Provide the (X, Y) coordinate of the cell's center where the given text is located.  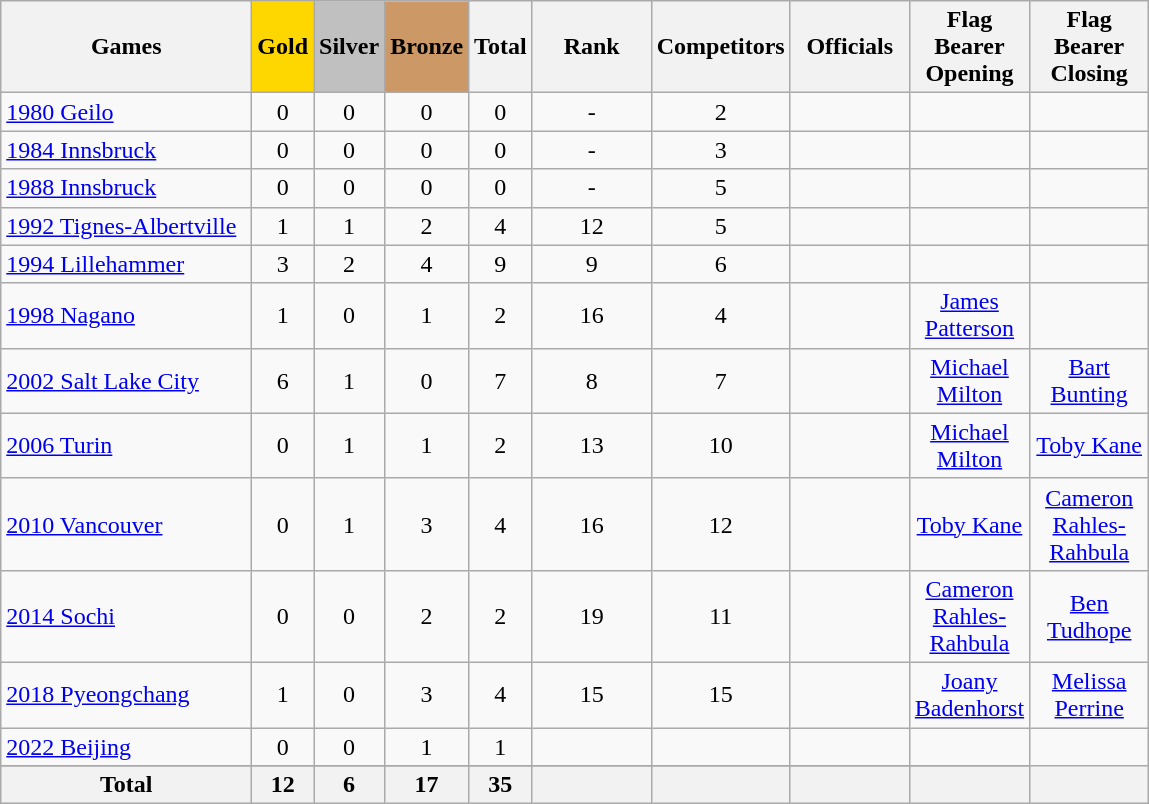
1994 Lillehammer (126, 264)
10 (720, 446)
Games (126, 47)
1988 Innsbruck (126, 188)
2002 Salt Lake City (126, 380)
Ben Tudhope (1090, 616)
19 (592, 616)
2014 Sochi (126, 616)
2010 Vancouver (126, 524)
35 (501, 785)
1980 Geilo (126, 112)
1998 Nagano (126, 316)
2022 Beijing (126, 747)
Silver (350, 47)
8 (592, 380)
2006 Turin (126, 446)
13 (592, 446)
Gold (283, 47)
1984 Innsbruck (126, 150)
Flag Bearer Closing (1090, 47)
Bronze (427, 47)
17 (427, 785)
Rank (592, 47)
11 (720, 616)
Melissa Perrine (1090, 694)
Joany Badenhorst (969, 694)
Competitors (720, 47)
Flag Bearer Opening (969, 47)
2018 Pyeongchang (126, 694)
Officials (850, 47)
Bart Bunting (1090, 380)
1992 Tignes-Albertville (126, 226)
James Patterson (969, 316)
